From the cell containing the given text, extract its center point as (X, Y) coordinate. 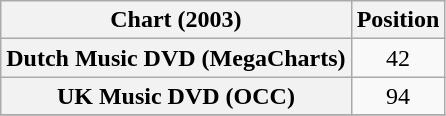
Position (398, 20)
Chart (2003) (176, 20)
UK Music DVD (OCC) (176, 96)
42 (398, 58)
94 (398, 96)
Dutch Music DVD (MegaCharts) (176, 58)
